Return the [X, Y] coordinate for the center point of the cell that contains the specified text.  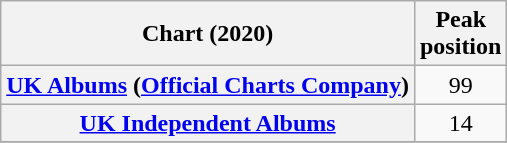
UK Albums (Official Charts Company) [208, 85]
Peakposition [460, 34]
14 [460, 123]
99 [460, 85]
Chart (2020) [208, 34]
UK Independent Albums [208, 123]
